For the text-containing cell, return its midpoint in (X, Y) coordinate format. 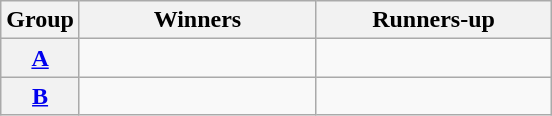
A (40, 58)
Group (40, 20)
Winners (197, 20)
Runners-up (433, 20)
B (40, 96)
